Find where the given text appears and provide that cell's center as (X, Y) coordinate. 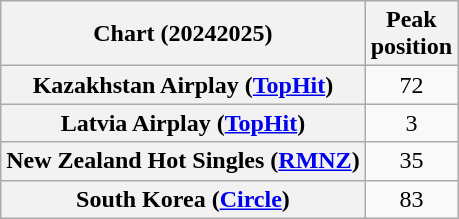
3 (411, 123)
72 (411, 85)
83 (411, 199)
35 (411, 161)
Kazakhstan Airplay (TopHit) (183, 85)
Latvia Airplay (TopHit) (183, 123)
Chart (20242025) (183, 34)
New Zealand Hot Singles (RMNZ) (183, 161)
Peakposition (411, 34)
South Korea (Circle) (183, 199)
